From the cell containing the given text, extract its center point as (X, Y) coordinate. 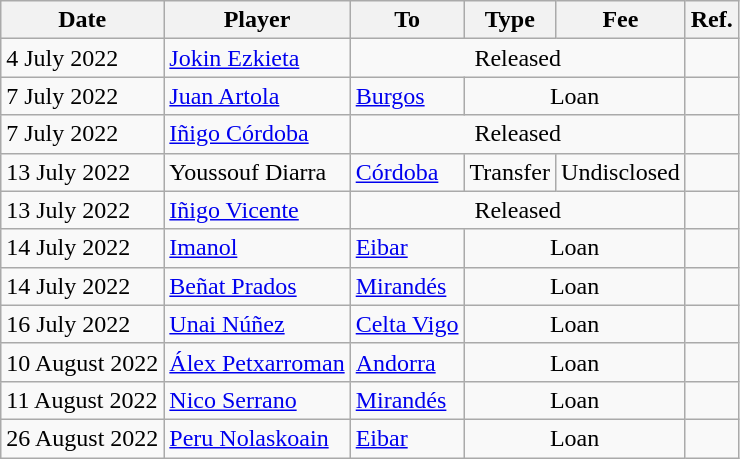
Fee (621, 20)
Unai Núñez (257, 324)
Jokin Ezkieta (257, 58)
Type (510, 20)
Celta Vigo (407, 324)
16 July 2022 (82, 324)
Nico Serrano (257, 400)
Burgos (407, 96)
Beñat Prados (257, 286)
Undisclosed (621, 172)
26 August 2022 (82, 438)
4 July 2022 (82, 58)
10 August 2022 (82, 362)
Ref. (712, 20)
Player (257, 20)
To (407, 20)
Álex Petxarroman (257, 362)
Date (82, 20)
Peru Nolaskoain (257, 438)
Imanol (257, 248)
Iñigo Vicente (257, 210)
Córdoba (407, 172)
Juan Artola (257, 96)
11 August 2022 (82, 400)
Andorra (407, 362)
Transfer (510, 172)
Iñigo Córdoba (257, 134)
Youssouf Diarra (257, 172)
